Scan for the cell matching the given text and deliver its [X, Y] coordinate at center. 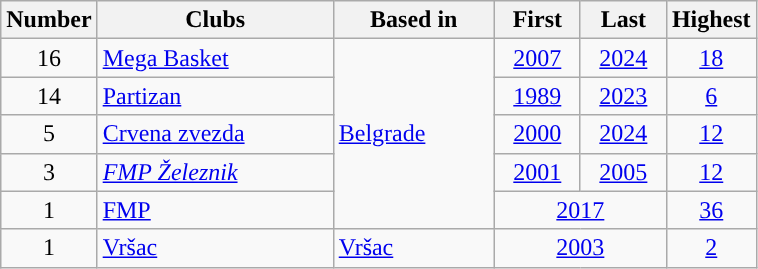
Mega Basket [215, 58]
Highest [711, 20]
5 [49, 134]
36 [711, 210]
2001 [537, 172]
Number [49, 20]
Clubs [215, 20]
2000 [537, 134]
FMP Železnik [215, 172]
2005 [623, 172]
First [537, 20]
14 [49, 96]
16 [49, 58]
3 [49, 172]
2023 [623, 96]
2017 [580, 210]
2 [711, 248]
6 [711, 96]
FMP [215, 210]
Belgrade [414, 134]
18 [711, 58]
Crvena zvezda [215, 134]
Last [623, 20]
Based in [414, 20]
Partizan [215, 96]
1989 [537, 96]
2007 [537, 58]
2003 [580, 248]
